Determine the [x, y] coordinate at the center of the cell enclosing the given text.  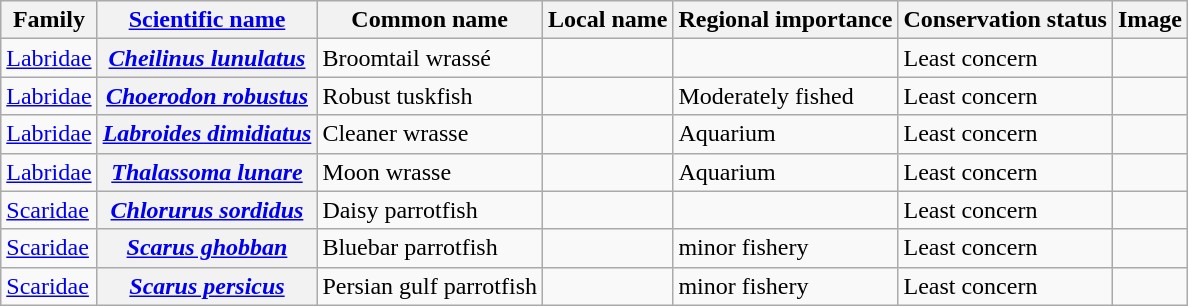
Family [49, 20]
Chlorurus sordidus [207, 210]
Choerodon robustus [207, 96]
Scientific name [207, 20]
Broomtail wrassé [430, 58]
Scarus persicus [207, 286]
Daisy parrotfish [430, 210]
Conservation status [1005, 20]
Cleaner wrasse [430, 134]
Local name [608, 20]
Moon wrasse [430, 172]
Labroides dimidiatus [207, 134]
Moderately fished [786, 96]
Bluebar parrotfish [430, 248]
Thalassoma lunare [207, 172]
Cheilinus lunulatus [207, 58]
Robust tuskfish [430, 96]
Image [1150, 20]
Regional importance [786, 20]
Scarus ghobban [207, 248]
Common name [430, 20]
Persian gulf parrotfish [430, 286]
